Search for the cell housing the specified text and yield its [X, Y] center coordinate. 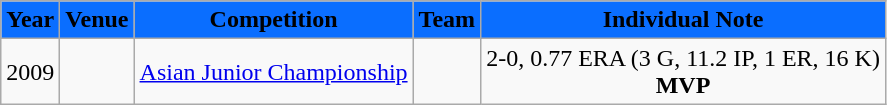
Venue [97, 20]
Year [30, 20]
Asian Junior Championship [274, 72]
Team [447, 20]
Competition [274, 20]
2-0, 0.77 ERA (3 G, 11.2 IP, 1 ER, 16 K)MVP [684, 72]
2009 [30, 72]
Individual Note [684, 20]
